Identify which cell holds the provided text, then report its [x, y] central coordinate. 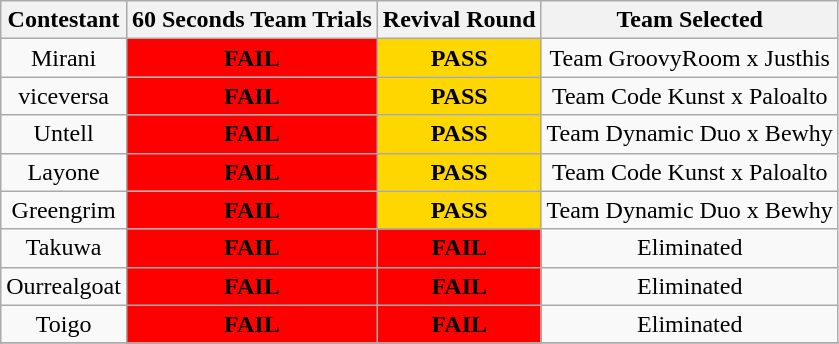
Mirani [64, 58]
Greengrim [64, 210]
viceversa [64, 96]
Takuwa [64, 248]
Contestant [64, 20]
Revival Round [459, 20]
Team Selected [690, 20]
Untell [64, 134]
60 Seconds Team Trials [252, 20]
Toigo [64, 324]
Ourrealgoat [64, 286]
Team GroovyRoom x Justhis [690, 58]
Layone [64, 172]
